Return the [x, y] coordinate for the center point of the cell that contains the specified text.  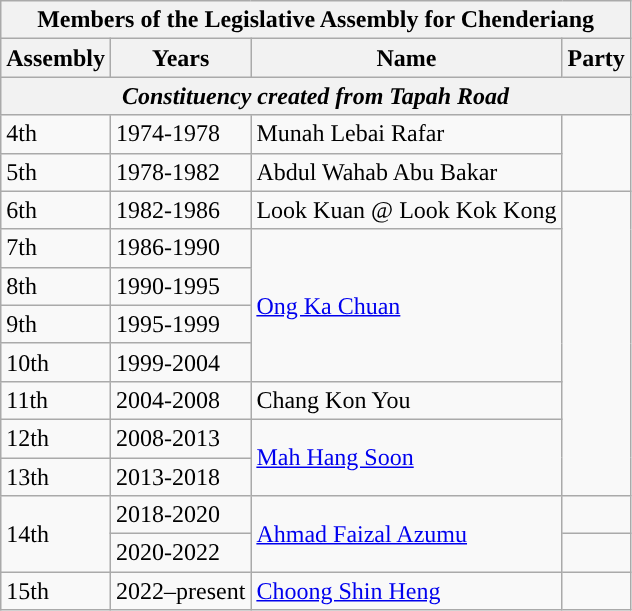
Assembly [56, 58]
Members of the Legislative Assembly for Chenderiang [316, 20]
1999-2004 [180, 362]
Party [596, 58]
2008-2013 [180, 438]
6th [56, 210]
4th [56, 134]
7th [56, 248]
9th [56, 324]
Mah Hang Soon [406, 457]
2022–present [180, 591]
14th [56, 534]
2004-2008 [180, 400]
Look Kuan @ Look Kok Kong [406, 210]
13th [56, 477]
1982-1986 [180, 210]
Munah Lebai Rafar [406, 134]
1974-1978 [180, 134]
Choong Shin Heng [406, 591]
2013-2018 [180, 477]
1978-1982 [180, 172]
Ahmad Faizal Azumu [406, 534]
Ong Ka Chuan [406, 305]
5th [56, 172]
Constituency created from Tapah Road [316, 96]
11th [56, 400]
Abdul Wahab Abu Bakar [406, 172]
2018-2020 [180, 515]
8th [56, 286]
1995-1999 [180, 324]
1986-1990 [180, 248]
1990-1995 [180, 286]
15th [56, 591]
Years [180, 58]
12th [56, 438]
Name [406, 58]
10th [56, 362]
2020-2022 [180, 553]
Chang Kon You [406, 400]
